Return [X, Y] of the center of cell containing provided text 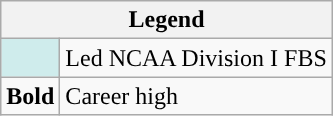
Bold [30, 96]
Legend [167, 20]
Career high [196, 96]
Led NCAA Division I FBS [196, 58]
